For the text-containing cell, return its midpoint in [X, Y] coordinate format. 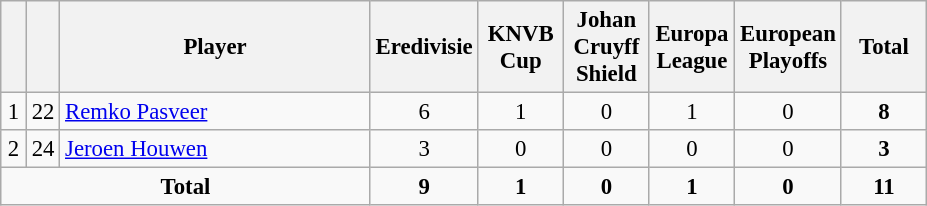
Remko Pasveer [216, 112]
6 [424, 112]
24 [42, 149]
22 [42, 112]
European Playoffs [788, 47]
Europa League [692, 47]
9 [424, 187]
11 [884, 187]
2 [14, 149]
8 [884, 112]
Johan Cruyff Shield [607, 47]
Jeroen Houwen [216, 149]
Eredivisie [424, 47]
KNVB Cup [521, 47]
Player [216, 47]
